Output the (X, Y) coordinate of the center of the cell containing the given text.  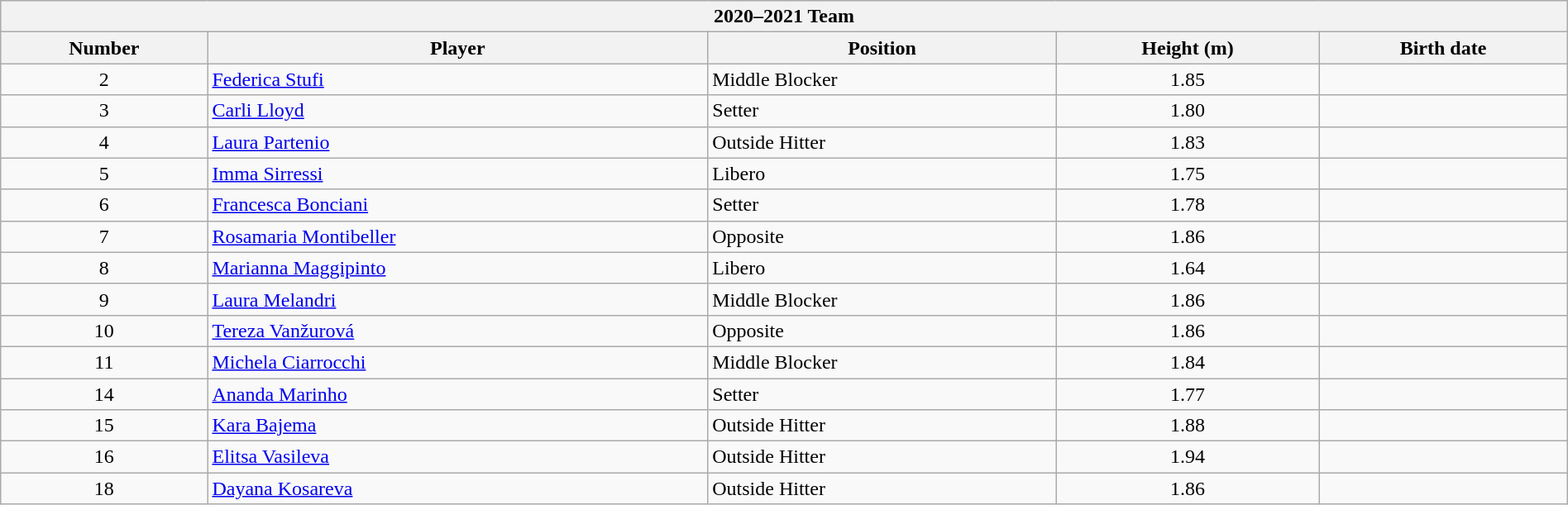
1.75 (1188, 174)
Laura Melandri (458, 299)
1.78 (1188, 205)
5 (104, 174)
1.84 (1188, 362)
Tereza Vanžurová (458, 331)
Dayana Kosareva (458, 488)
1.94 (1188, 457)
Francesca Bonciani (458, 205)
Imma Sirressi (458, 174)
1.80 (1188, 111)
1.83 (1188, 142)
11 (104, 362)
1.85 (1188, 79)
1.64 (1188, 268)
4 (104, 142)
Carli Lloyd (458, 111)
9 (104, 299)
2 (104, 79)
1.77 (1188, 394)
Kara Bajema (458, 426)
Birth date (1443, 48)
Marianna Maggipinto (458, 268)
Number (104, 48)
3 (104, 111)
1.88 (1188, 426)
15 (104, 426)
Michela Ciarrocchi (458, 362)
Federica Stufi (458, 79)
16 (104, 457)
Rosamaria Montibeller (458, 236)
Position (882, 48)
7 (104, 236)
Player (458, 48)
2020–2021 Team (784, 17)
8 (104, 268)
10 (104, 331)
18 (104, 488)
Elitsa Vasileva (458, 457)
Ananda Marinho (458, 394)
14 (104, 394)
6 (104, 205)
Laura Partenio (458, 142)
Height (m) (1188, 48)
